Return (X, Y) of the center of cell containing provided text 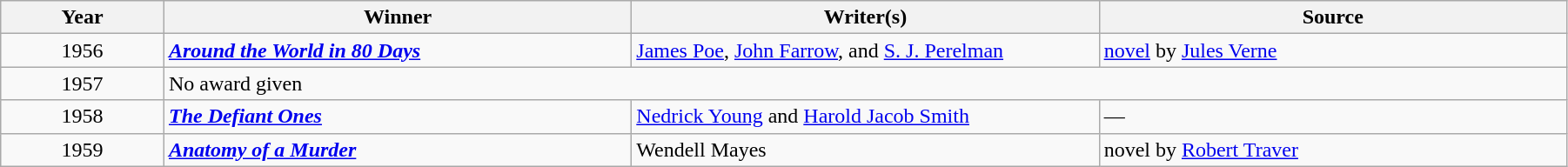
Year (83, 17)
1957 (83, 83)
Nedrick Young and Harold Jacob Smith (865, 117)
novel by Jules Verne (1333, 50)
Anatomy of a Murder (397, 150)
Winner (397, 17)
The Defiant Ones (397, 117)
Source (1333, 17)
James Poe, John Farrow, and S. J. Perelman (865, 50)
1958 (83, 117)
Writer(s) (865, 17)
novel by Robert Traver (1333, 150)
1959 (83, 150)
No award given (865, 83)
Around the World in 80 Days (397, 50)
1956 (83, 50)
— (1333, 117)
Wendell Mayes (865, 150)
